Identify which cell holds the provided text, then report its [X, Y] central coordinate. 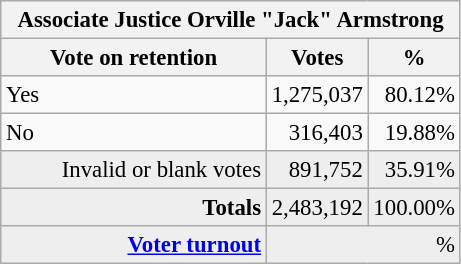
Invalid or blank votes [134, 170]
2,483,192 [317, 208]
Voter turnout [134, 245]
Totals [134, 208]
35.91% [414, 170]
Yes [134, 95]
891,752 [317, 170]
80.12% [414, 95]
Votes [317, 58]
316,403 [317, 133]
19.88% [414, 133]
No [134, 133]
Associate Justice Orville "Jack" Armstrong [231, 20]
100.00% [414, 208]
Vote on retention [134, 58]
1,275,037 [317, 95]
